Locate the cell with the specified text and output its (x, y) center coordinate. 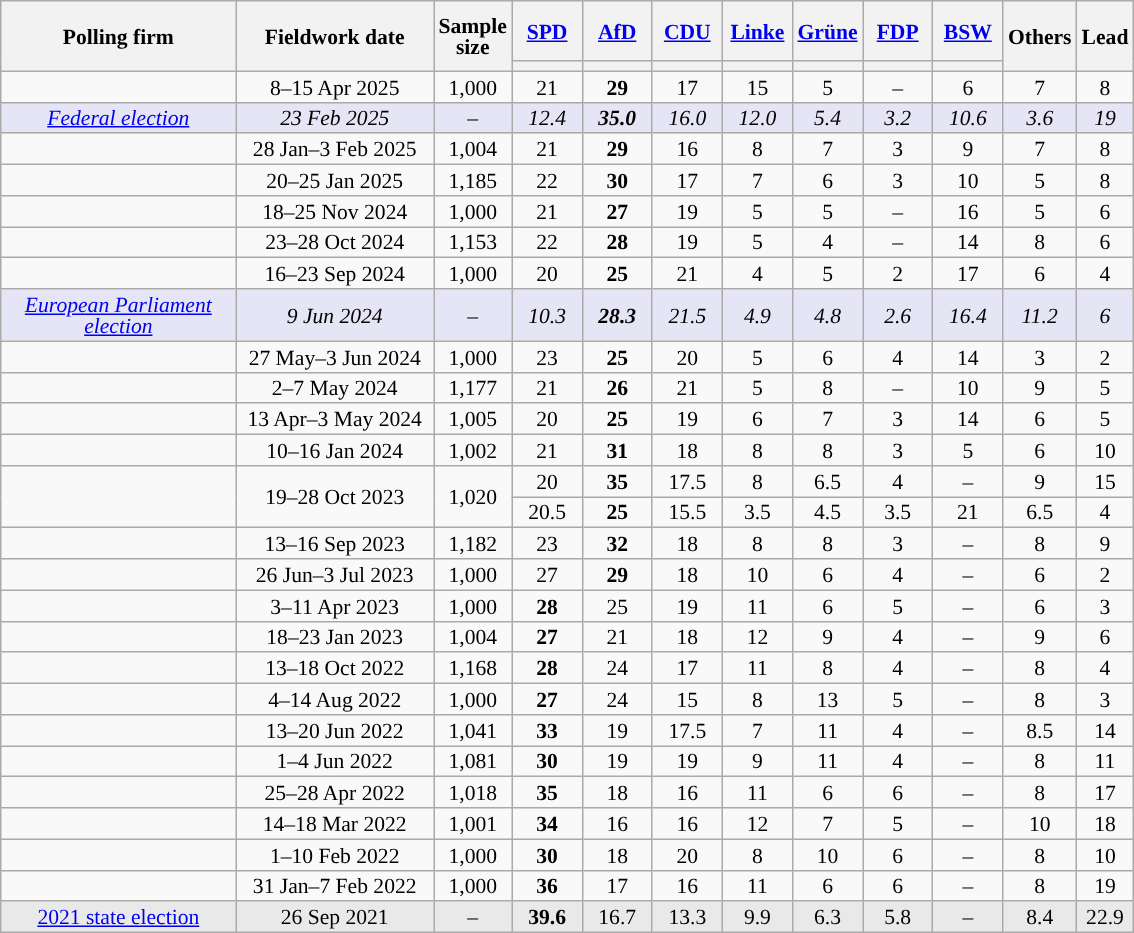
18–23 Jan 2023 (335, 636)
28 Jan–3 Feb 2025 (335, 150)
1,182 (473, 544)
2021 state election (118, 918)
6.3 (827, 918)
1,081 (473, 762)
Lead (1106, 36)
23 Feb 2025 (335, 118)
Others (1040, 36)
2–7 May 2024 (335, 388)
1,153 (473, 242)
16–23 Sep 2024 (335, 274)
36 (547, 886)
15.5 (687, 512)
FDP (898, 31)
16.4 (968, 315)
1,002 (473, 450)
23–28 Oct 2024 (335, 242)
1,020 (473, 497)
European Parliament election (118, 315)
8.4 (1040, 918)
26 Sep 2021 (335, 918)
33 (547, 730)
34 (547, 824)
13.3 (687, 918)
3–11 Apr 2023 (335, 606)
11.2 (1040, 315)
Linke (757, 31)
Polling firm (118, 36)
Grüne (827, 31)
Fieldwork date (335, 36)
8.5 (1040, 730)
13 Apr–3 May 2024 (335, 420)
1–10 Feb 2022 (335, 854)
20–25 Jan 2025 (335, 180)
4.5 (827, 512)
2.6 (898, 315)
1,168 (473, 668)
19–28 Oct 2023 (335, 497)
16.0 (687, 118)
9 Jun 2024 (335, 315)
12.4 (547, 118)
10.3 (547, 315)
5.4 (827, 118)
28.3 (617, 315)
BSW (968, 31)
1,185 (473, 180)
3.2 (898, 118)
SPD (547, 31)
39.6 (547, 918)
20.5 (547, 512)
Samplesize (473, 36)
Federal election (118, 118)
5.8 (898, 918)
1,041 (473, 730)
10.6 (968, 118)
31 (617, 450)
12.0 (757, 118)
32 (617, 544)
31 Jan–7 Feb 2022 (335, 886)
CDU (687, 31)
14–18 Mar 2022 (335, 824)
1–4 Jun 2022 (335, 762)
26 Jun–3 Jul 2023 (335, 574)
27 May–3 Jun 2024 (335, 356)
21.5 (687, 315)
1,001 (473, 824)
10–16 Jan 2024 (335, 450)
26 (617, 388)
22.9 (1106, 918)
35.0 (617, 118)
13–20 Jun 2022 (335, 730)
4.8 (827, 315)
9.9 (757, 918)
18–25 Nov 2024 (335, 212)
8–15 Apr 2025 (335, 86)
16.7 (617, 918)
AfD (617, 31)
13–16 Sep 2023 (335, 544)
13–18 Oct 2022 (335, 668)
25–28 Apr 2022 (335, 792)
1,005 (473, 420)
1,018 (473, 792)
3.6 (1040, 118)
1,177 (473, 388)
4.9 (757, 315)
4–14 Aug 2022 (335, 700)
13 (827, 700)
